Extract the (X, Y) coordinate from the center of the cell holding the provided text.  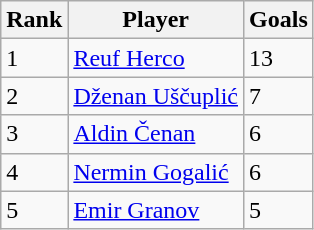
Reuf Herco (156, 58)
3 (34, 134)
7 (279, 96)
2 (34, 96)
4 (34, 172)
1 (34, 58)
Dženan Uščuplić (156, 96)
Rank (34, 20)
13 (279, 58)
Emir Granov (156, 210)
Goals (279, 20)
Aldin Čenan (156, 134)
Player (156, 20)
Nermin Gogalić (156, 172)
